Detect which cell encompasses the target text, then output its [X, Y] center coordinate. 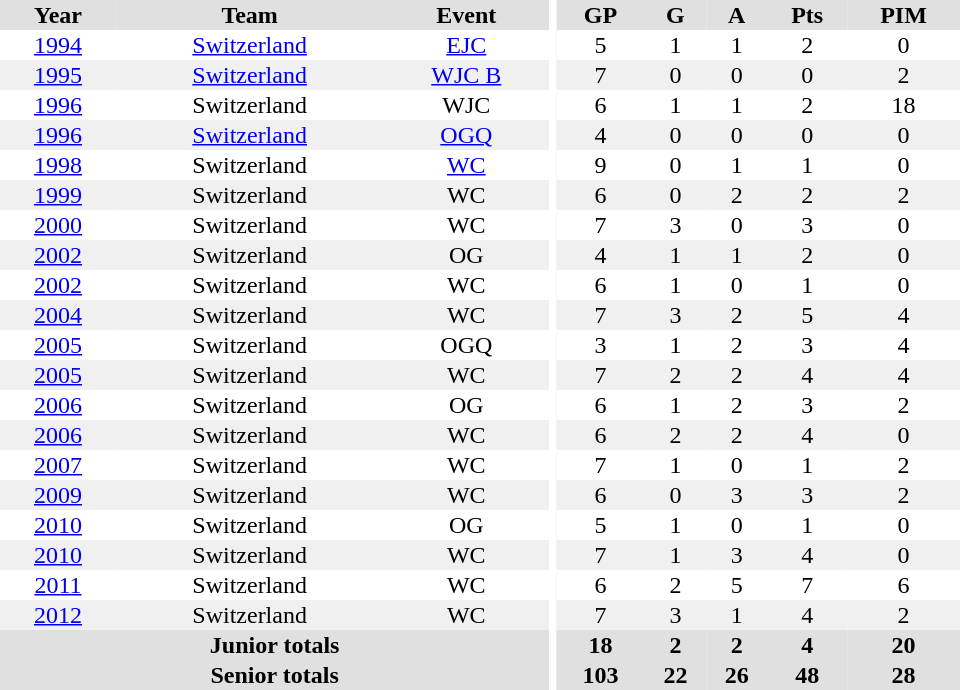
1999 [58, 195]
Year [58, 15]
WJC B [466, 75]
2009 [58, 495]
WJC [466, 105]
A [736, 15]
22 [676, 675]
Junior totals [274, 645]
GP [600, 15]
28 [904, 675]
1998 [58, 165]
20 [904, 645]
26 [736, 675]
Team [250, 15]
Pts [807, 15]
1994 [58, 45]
9 [600, 165]
PIM [904, 15]
2004 [58, 315]
2007 [58, 465]
1995 [58, 75]
103 [600, 675]
Senior totals [274, 675]
2012 [58, 615]
G [676, 15]
48 [807, 675]
Event [466, 15]
EJC [466, 45]
2000 [58, 225]
2011 [58, 585]
